Find where the given text appears and provide that cell's center as (x, y) coordinate. 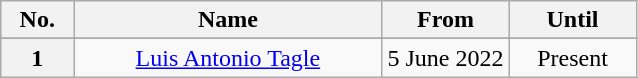
5 June 2022 (446, 58)
Until (572, 20)
No. (38, 20)
1 (38, 58)
Luis Antonio Tagle (228, 58)
Present (572, 58)
Name (228, 20)
From (446, 20)
